Return the (X, Y) coordinate for the center point of the cell that contains the specified text.  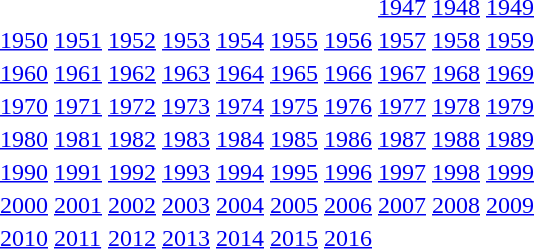
1967 (402, 73)
2001 (78, 205)
1997 (402, 172)
1998 (456, 172)
2006 (348, 205)
1984 (240, 139)
2005 (294, 205)
1953 (186, 40)
1955 (294, 40)
1957 (402, 40)
1977 (402, 106)
2002 (132, 205)
1991 (78, 172)
2007 (402, 205)
1974 (240, 106)
1954 (240, 40)
1988 (456, 139)
1993 (186, 172)
1978 (456, 106)
1995 (294, 172)
1963 (186, 73)
1996 (348, 172)
1983 (186, 139)
2008 (456, 205)
1965 (294, 73)
1962 (132, 73)
1973 (186, 106)
1986 (348, 139)
1975 (294, 106)
1994 (240, 172)
1972 (132, 106)
1968 (456, 73)
1956 (348, 40)
2004 (240, 205)
1958 (456, 40)
1971 (78, 106)
1951 (78, 40)
1964 (240, 73)
1985 (294, 139)
2003 (186, 205)
1992 (132, 172)
1987 (402, 139)
1981 (78, 139)
1952 (132, 40)
1961 (78, 73)
1966 (348, 73)
1982 (132, 139)
1976 (348, 106)
